Search for the cell housing the specified text and yield its [X, Y] center coordinate. 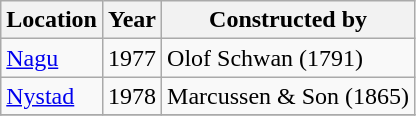
Location [52, 20]
Olof Schwan (1791) [288, 58]
Year [132, 20]
Constructed by [288, 20]
1977 [132, 58]
Marcussen & Son (1865) [288, 96]
Nystad [52, 96]
1978 [132, 96]
Nagu [52, 58]
